From the cell containing the given text, extract its center point as (X, Y) coordinate. 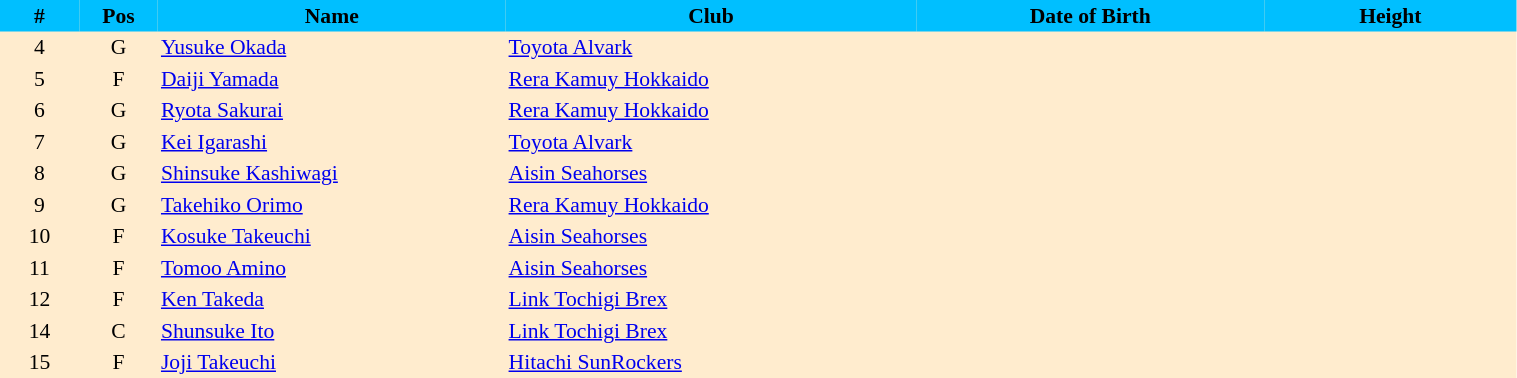
Daiji Yamada (332, 79)
4 (40, 48)
8 (40, 174)
Yusuke Okada (332, 48)
Shinsuke Kashiwagi (332, 174)
6 (40, 110)
15 (40, 362)
# (40, 16)
Hitachi SunRockers (712, 362)
12 (40, 300)
5 (40, 79)
Date of Birth (1090, 16)
Height (1390, 16)
Kei Igarashi (332, 142)
Club (712, 16)
Kosuke Takeuchi (332, 236)
9 (40, 205)
Ken Takeda (332, 300)
14 (40, 331)
Pos (118, 16)
Name (332, 16)
Takehiko Orimo (332, 205)
C (118, 331)
Ryota Sakurai (332, 110)
Tomoo Amino (332, 268)
7 (40, 142)
Shunsuke Ito (332, 331)
11 (40, 268)
Joji Takeuchi (332, 362)
10 (40, 236)
